Search for the cell housing the specified text and yield its (X, Y) center coordinate. 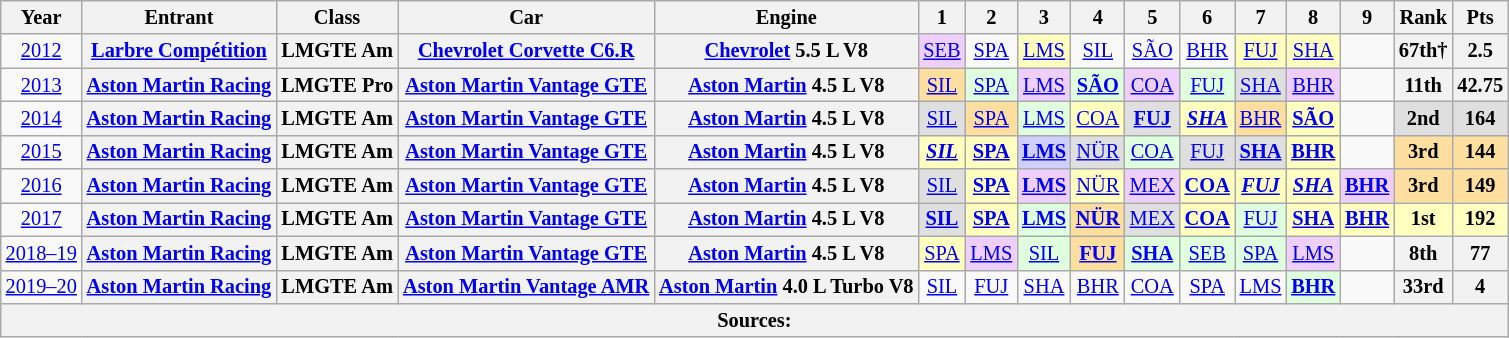
7 (1261, 17)
Engine (786, 17)
33rd (1423, 287)
2017 (42, 219)
77 (1480, 253)
Chevrolet Corvette C6.R (526, 51)
164 (1480, 118)
Rank (1423, 17)
149 (1480, 186)
11th (1423, 85)
2 (991, 17)
5 (1152, 17)
Aston Martin Vantage AMR (526, 287)
144 (1480, 152)
9 (1367, 17)
Sources: (754, 320)
2018–19 (42, 253)
LMGTE Pro (337, 85)
3 (1044, 17)
8th (1423, 253)
Pts (1480, 17)
2019–20 (42, 287)
1 (942, 17)
2.5 (1480, 51)
6 (1208, 17)
67th† (1423, 51)
2015 (42, 152)
Aston Martin 4.0 L Turbo V8 (786, 287)
Chevrolet 5.5 L V8 (786, 51)
2nd (1423, 118)
2013 (42, 85)
Entrant (179, 17)
2014 (42, 118)
Larbre Compétition (179, 51)
1st (1423, 219)
2016 (42, 186)
Class (337, 17)
42.75 (1480, 85)
192 (1480, 219)
8 (1313, 17)
Car (526, 17)
2012 (42, 51)
Year (42, 17)
